Return [x, y] of the center of cell containing provided text 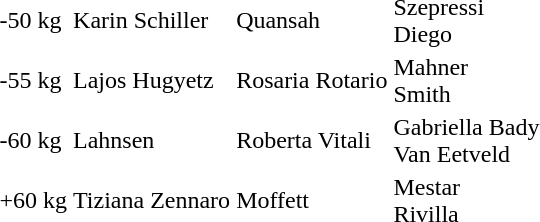
Roberta Vitali [312, 140]
Lajos Hugyetz [152, 80]
Rosaria Rotario [312, 80]
Lahnsen [152, 140]
